From the cell containing the given text, extract its center point as [X, Y] coordinate. 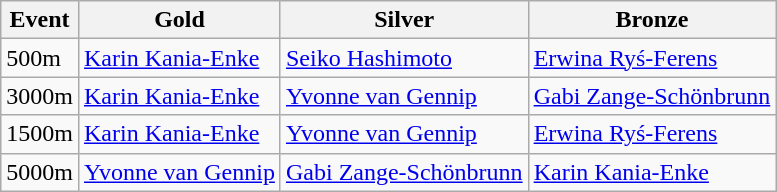
Bronze [652, 20]
1500m [40, 134]
500m [40, 58]
Silver [404, 20]
Event [40, 20]
Gold [179, 20]
Seiko Hashimoto [404, 58]
3000m [40, 96]
5000m [40, 172]
